Identify which cell holds the provided text, then report its [x, y] central coordinate. 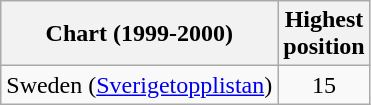
15 [324, 85]
Chart (1999-2000) [140, 34]
Sweden (Sverigetopplistan) [140, 85]
Highestposition [324, 34]
